Identify which cell holds the provided text, then report its [X, Y] central coordinate. 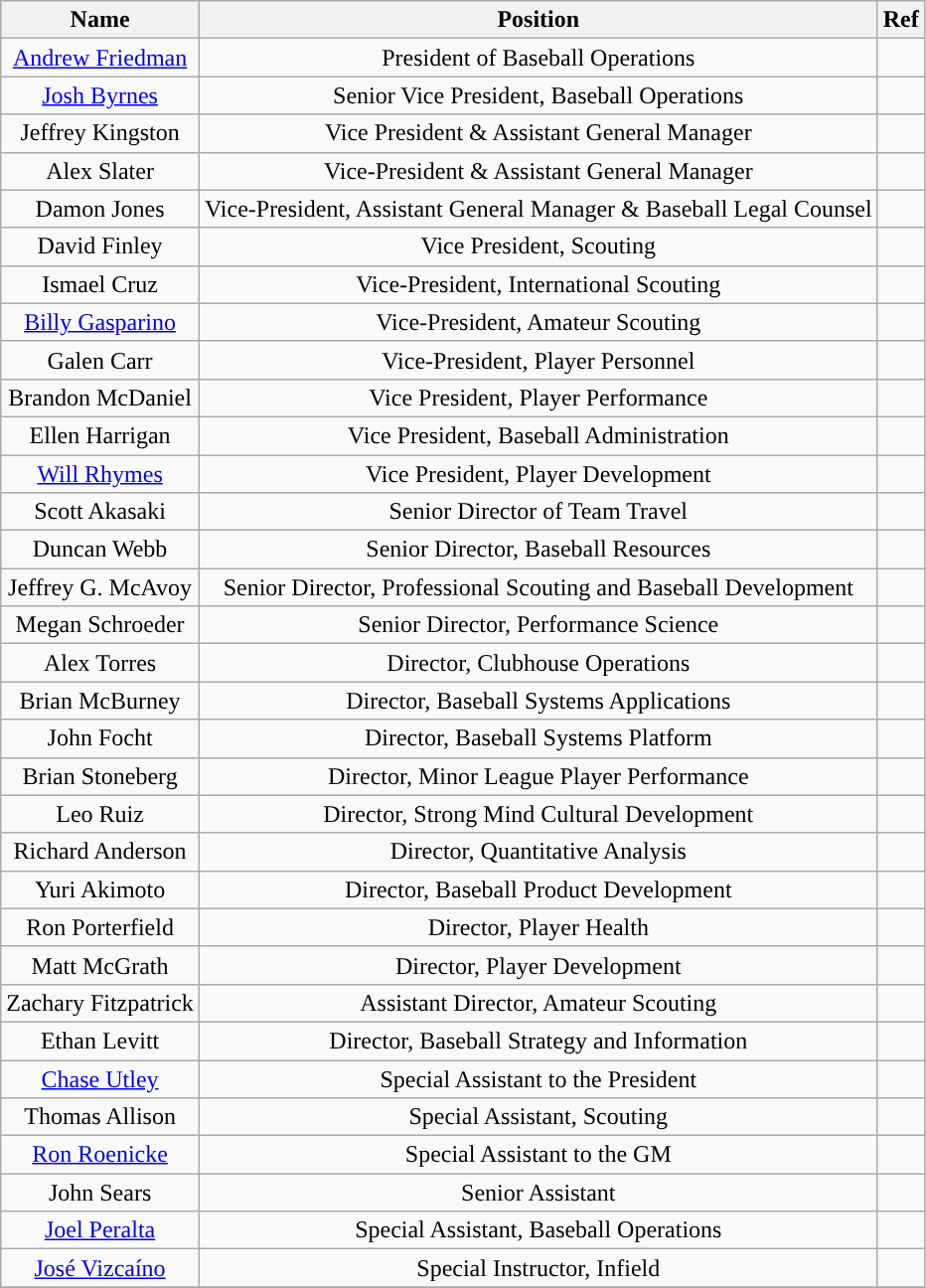
Brian McBurney [100, 701]
Vice-President, Player Personnel [539, 360]
Galen Carr [100, 360]
Damon Jones [100, 209]
Vice-President, Amateur Scouting [539, 322]
Vice President, Player Performance [539, 398]
Vice-President, Assistant General Manager & Baseball Legal Counsel [539, 209]
Special Instructor, Infield [539, 1268]
Jeffrey G. McAvoy [100, 587]
Senior Director of Team Travel [539, 512]
Director, Baseball Systems Applications [539, 701]
Director, Baseball Product Development [539, 889]
Leo Ruiz [100, 814]
Special Assistant to the GM [539, 1155]
Joel Peralta [100, 1230]
Director, Baseball Strategy and Information [539, 1041]
Richard Anderson [100, 852]
Vice-President, International Scouting [539, 284]
Chase Utley [100, 1078]
Special Assistant, Scouting [539, 1117]
Yuri Akimoto [100, 889]
Vice President & Assistant General Manager [539, 133]
Senior Vice President, Baseball Operations [539, 95]
Ethan Levitt [100, 1041]
José Vizcaíno [100, 1268]
Scott Akasaki [100, 512]
Vice-President & Assistant General Manager [539, 171]
Zachary Fitzpatrick [100, 1003]
Ismael Cruz [100, 284]
Director, Player Health [539, 927]
Jeffrey Kingston [100, 133]
Senior Director, Baseball Resources [539, 550]
Matt McGrath [100, 965]
Thomas Allison [100, 1117]
John Sears [100, 1193]
David Finley [100, 246]
President of Baseball Operations [539, 58]
Position [539, 20]
Ellen Harrigan [100, 435]
Special Assistant, Baseball Operations [539, 1230]
Josh Byrnes [100, 95]
Director, Clubhouse Operations [539, 663]
Name [100, 20]
Duncan Webb [100, 550]
Will Rhymes [100, 474]
Vice President, Baseball Administration [539, 435]
John Focht [100, 738]
Assistant Director, Amateur Scouting [539, 1003]
Ron Roenicke [100, 1155]
Billy Gasparino [100, 322]
Brian Stoneberg [100, 776]
Director, Strong Mind Cultural Development [539, 814]
Brandon McDaniel [100, 398]
Ref [900, 20]
Ron Porterfield [100, 927]
Megan Schroeder [100, 625]
Vice President, Player Development [539, 474]
Senior Assistant [539, 1193]
Alex Slater [100, 171]
Alex Torres [100, 663]
Senior Director, Performance Science [539, 625]
Director, Player Development [539, 965]
Senior Director, Professional Scouting and Baseball Development [539, 587]
Special Assistant to the President [539, 1078]
Director, Baseball Systems Platform [539, 738]
Director, Quantitative Analysis [539, 852]
Director, Minor League Player Performance [539, 776]
Andrew Friedman [100, 58]
Vice President, Scouting [539, 246]
